Output the (x, y) coordinate of the center of the cell containing the given text.  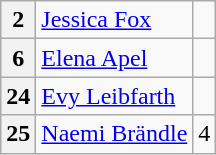
Elena Apel (114, 58)
Naemi Brändle (114, 134)
24 (18, 96)
Jessica Fox (114, 20)
4 (204, 134)
6 (18, 58)
25 (18, 134)
Evy Leibfarth (114, 96)
2 (18, 20)
